Capture the cell that displays the provided text and extract its (X, Y) central coordinate. 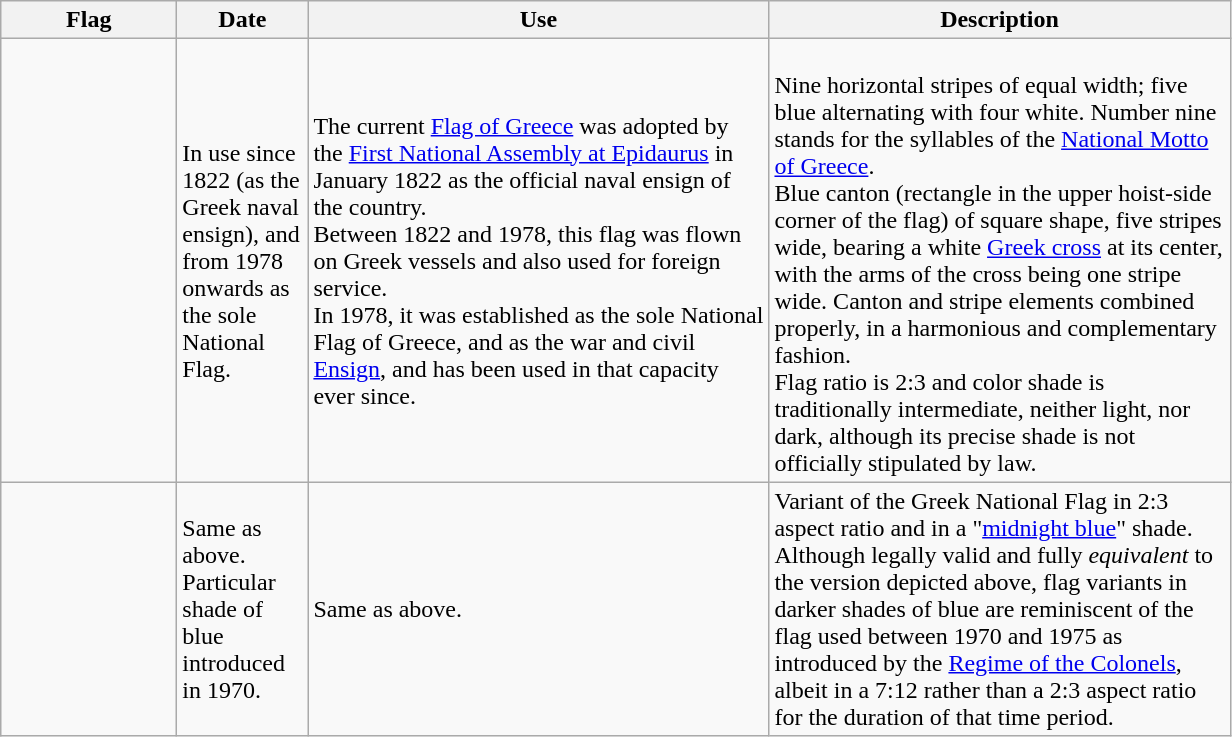
Date (242, 20)
Same as above. Particular shade of blue introduced in 1970. (242, 609)
Same as above. (538, 609)
Flag (89, 20)
In use since 1822 (as the Greek naval ensign), and from 1978 onwards as the sole National Flag. (242, 260)
Description (1000, 20)
Use (538, 20)
